Pinpoint the cell where the given text exists, returning its (X, Y) midpoint coordinate. 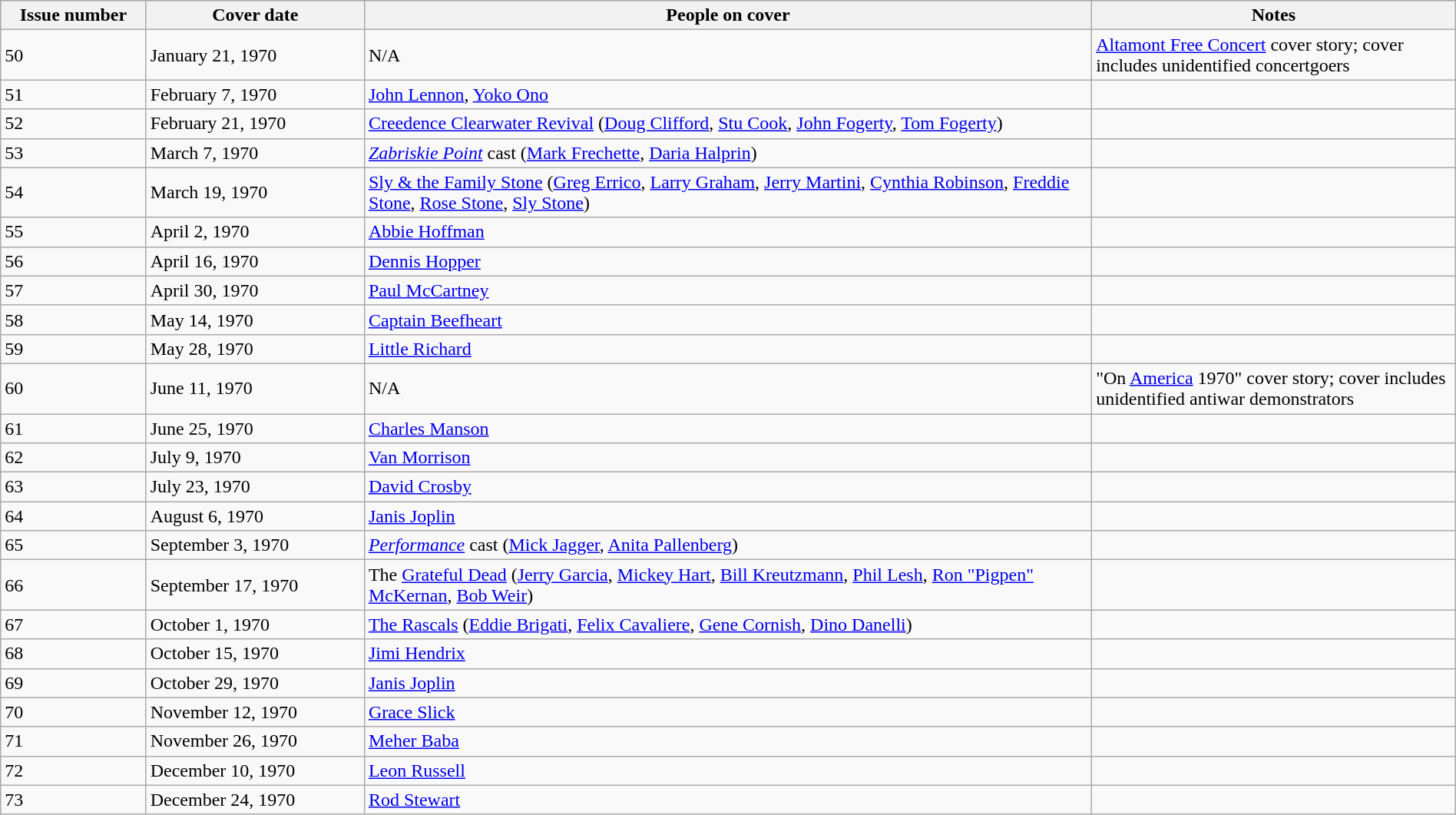
Charles Manson (728, 428)
The Rascals (Eddie Brigati, Felix Cavaliere, Gene Cornish, Dino Danelli) (728, 625)
July 9, 1970 (255, 458)
July 23, 1970 (255, 487)
54 (74, 192)
December 10, 1970 (255, 770)
55 (74, 232)
October 1, 1970 (255, 625)
59 (74, 349)
66 (74, 585)
72 (74, 770)
March 19, 1970 (255, 192)
"On America 1970" cover story; cover includes unidentified antiwar demonstrators (1274, 389)
September 3, 1970 (255, 545)
Little Richard (728, 349)
May 28, 1970 (255, 349)
56 (74, 261)
Performance cast (Mick Jagger, Anita Pallenberg) (728, 545)
May 14, 1970 (255, 320)
Abbie Hoffman (728, 232)
January 21, 1970 (255, 55)
64 (74, 516)
Meher Baba (728, 741)
People on cover (728, 15)
Captain Beefheart (728, 320)
Issue number (74, 15)
Grace Slick (728, 712)
61 (74, 428)
50 (74, 55)
Paul McCartney (728, 290)
John Lennon, Yoko Ono (728, 94)
63 (74, 487)
November 26, 1970 (255, 741)
Dennis Hopper (728, 261)
February 7, 1970 (255, 94)
58 (74, 320)
69 (74, 683)
October 15, 1970 (255, 654)
February 21, 1970 (255, 124)
Sly & the Family Stone (Greg Errico, Larry Graham, Jerry Martini, Cynthia Robinson, Freddie Stone, Rose Stone, Sly Stone) (728, 192)
68 (74, 654)
April 16, 1970 (255, 261)
David Crosby (728, 487)
The Grateful Dead (Jerry Garcia, Mickey Hart, Bill Kreutzmann, Phil Lesh, Ron "Pigpen" McKernan, Bob Weir) (728, 585)
October 29, 1970 (255, 683)
Rod Stewart (728, 800)
Notes (1274, 15)
March 7, 1970 (255, 153)
70 (74, 712)
57 (74, 290)
65 (74, 545)
62 (74, 458)
Zabriskie Point cast (Mark Frechette, Daria Halprin) (728, 153)
53 (74, 153)
Creedence Clearwater Revival (Doug Clifford, Stu Cook, John Fogerty, Tom Fogerty) (728, 124)
August 6, 1970 (255, 516)
71 (74, 741)
51 (74, 94)
Jimi Hendrix (728, 654)
67 (74, 625)
52 (74, 124)
Leon Russell (728, 770)
November 12, 1970 (255, 712)
April 30, 1970 (255, 290)
September 17, 1970 (255, 585)
December 24, 1970 (255, 800)
Altamont Free Concert cover story; cover includes unidentified concertgoers (1274, 55)
60 (74, 389)
April 2, 1970 (255, 232)
Van Morrison (728, 458)
73 (74, 800)
June 25, 1970 (255, 428)
June 11, 1970 (255, 389)
Cover date (255, 15)
